Detect which cell encompasses the target text, then output its (X, Y) center coordinate. 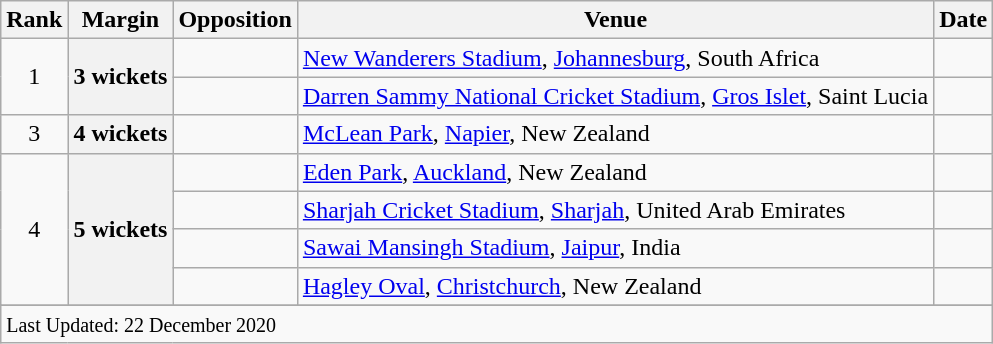
3 wickets (120, 77)
Last Updated: 22 December 2020 (497, 324)
Margin (120, 20)
Sawai Mansingh Stadium, Jaipur, India (615, 248)
Eden Park, Auckland, New Zealand (615, 172)
4 wickets (120, 134)
3 (34, 134)
Hagley Oval, Christchurch, New Zealand (615, 286)
5 wickets (120, 229)
4 (34, 229)
Sharjah Cricket Stadium, Sharjah, United Arab Emirates (615, 210)
Opposition (235, 20)
New Wanderers Stadium, Johannesburg, South Africa (615, 58)
Date (964, 20)
Darren Sammy National Cricket Stadium, Gros Islet, Saint Lucia (615, 96)
Venue (615, 20)
McLean Park, Napier, New Zealand (615, 134)
Rank (34, 20)
1 (34, 77)
